For the text-containing cell, return its midpoint in [x, y] coordinate format. 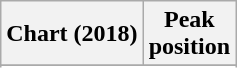
Peakposition [189, 34]
Chart (2018) [72, 34]
